Return (x, y) of the center of cell containing provided text 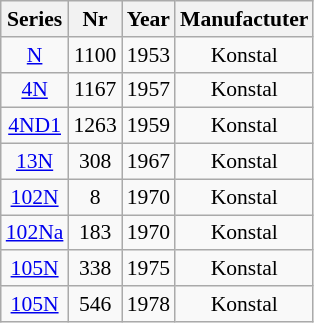
1975 (148, 269)
546 (94, 304)
Manufactuter (244, 19)
13N (35, 162)
308 (94, 162)
Year (148, 19)
1263 (94, 126)
338 (94, 269)
1100 (94, 55)
Nr (94, 19)
102N (35, 197)
1959 (148, 126)
Series (35, 19)
1957 (148, 90)
1953 (148, 55)
1167 (94, 90)
4N (35, 90)
1978 (148, 304)
183 (94, 233)
102Na (35, 233)
4ND1 (35, 126)
8 (94, 197)
1967 (148, 162)
N (35, 55)
